Pinpoint the cell where the given text exists, returning its [x, y] midpoint coordinate. 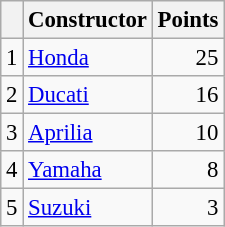
Ducati [88, 95]
Honda [88, 58]
25 [188, 58]
Constructor [88, 20]
16 [188, 95]
Aprilia [88, 133]
Points [188, 20]
5 [12, 208]
4 [12, 170]
2 [12, 95]
1 [12, 58]
8 [188, 170]
Suzuki [88, 208]
10 [188, 133]
Yamaha [88, 170]
